Detect which cell encompasses the target text, then output its [x, y] center coordinate. 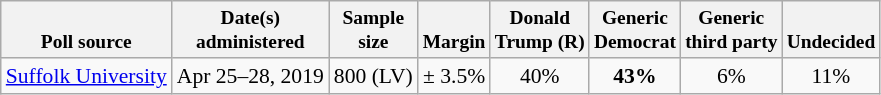
Suffolk University [86, 76]
Samplesize [374, 30]
Apr 25–28, 2019 [250, 76]
± 3.5% [454, 76]
6% [732, 76]
800 (LV) [374, 76]
Genericthird party [732, 30]
11% [831, 76]
Margin [454, 30]
Poll source [86, 30]
Date(s)administered [250, 30]
GenericDemocrat [634, 30]
DonaldTrump (R) [540, 30]
43% [634, 76]
40% [540, 76]
Undecided [831, 30]
